Detect which cell encompasses the target text, then output its [X, Y] center coordinate. 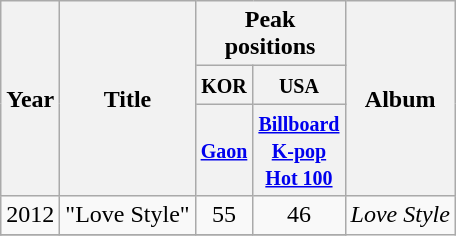
55 [224, 215]
46 [299, 215]
Gaon [224, 150]
Title [128, 98]
Peak positions [270, 34]
2012 [30, 215]
Billboard K-pop Hot 100 [299, 150]
KOR [224, 85]
Love Style [400, 215]
"Love Style" [128, 215]
Year [30, 98]
USA [299, 85]
Album [400, 98]
